Output the (X, Y) coordinate of the center of the cell containing the given text.  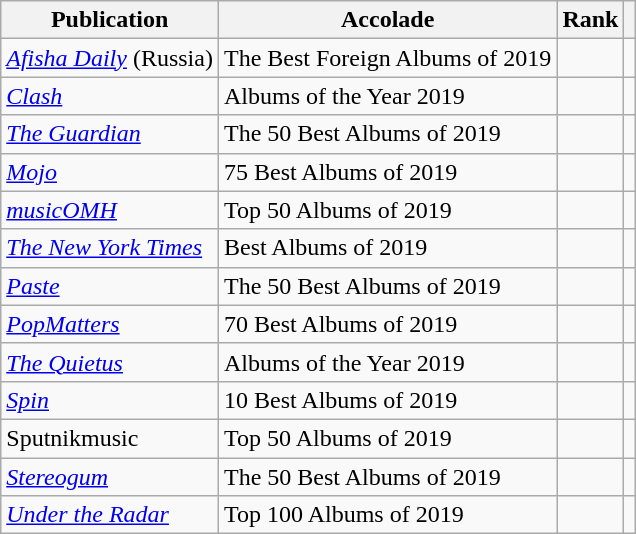
Afisha Daily (Russia) (110, 58)
Stereogum (110, 477)
75 Best Albums of 2019 (387, 172)
Clash (110, 96)
musicOMH (110, 210)
PopMatters (110, 324)
Spin (110, 400)
70 Best Albums of 2019 (387, 324)
Under the Radar (110, 515)
The Best Foreign Albums of 2019 (387, 58)
Sputnikmusic (110, 438)
Mojo (110, 172)
Top 100 Albums of 2019 (387, 515)
10 Best Albums of 2019 (387, 400)
Publication (110, 20)
Best Albums of 2019 (387, 248)
Rank (590, 20)
The Guardian (110, 134)
Accolade (387, 20)
Paste (110, 286)
The Quietus (110, 362)
The New York Times (110, 248)
